From the cell containing the given text, extract its center point as [x, y] coordinate. 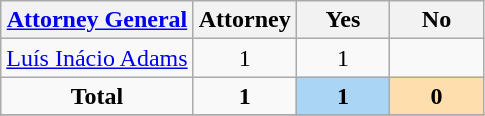
Total [97, 96]
Attorney General [97, 20]
No [437, 20]
Luís Inácio Adams [97, 58]
0 [437, 96]
Yes [343, 20]
Attorney [244, 20]
